Find where the given text appears and provide that cell's center as (X, Y) coordinate. 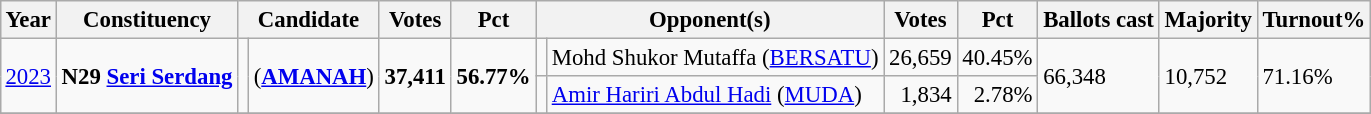
26,659 (920, 57)
10,752 (1208, 76)
2.78% (998, 95)
Opponent(s) (710, 20)
Amir Hariri Abdul Hadi (MUDA) (714, 95)
Mohd Shukor Mutaffa (BERSATU) (714, 57)
Ballots cast (1098, 20)
56.77% (494, 76)
Year (28, 20)
71.16% (1314, 76)
2023 (28, 76)
N29 Seri Serdang (146, 76)
Constituency (146, 20)
Candidate (308, 20)
66,348 (1098, 76)
37,411 (415, 76)
1,834 (920, 95)
40.45% (998, 57)
Majority (1208, 20)
(AMANAH) (314, 76)
Turnout% (1314, 20)
